From the cell containing the given text, extract its center point as (x, y) coordinate. 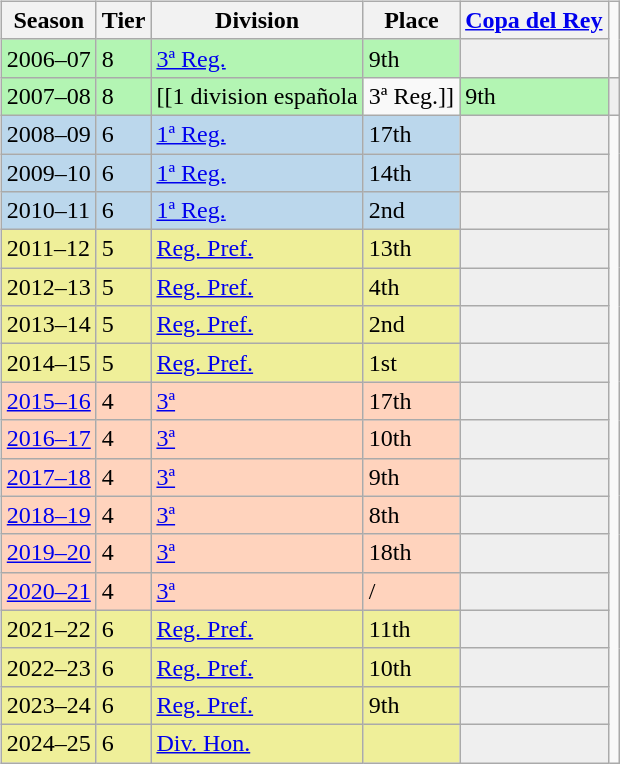
14th (411, 173)
[[1 division española (257, 96)
2010–11 (48, 211)
/ (411, 591)
2012–13 (48, 287)
2014–15 (48, 363)
1st (411, 363)
2021–22 (48, 629)
2015–16 (48, 401)
2024–25 (48, 743)
18th (411, 553)
13th (411, 249)
8th (411, 515)
2016–17 (48, 439)
2020–21 (48, 591)
3ª Reg. (257, 58)
2019–20 (48, 553)
Copa del Rey (534, 20)
Div. Hon. (257, 743)
2023–24 (48, 705)
2007–08 (48, 96)
2008–09 (48, 134)
2022–23 (48, 667)
4th (411, 287)
2017–18 (48, 477)
2011–12 (48, 249)
2009–10 (48, 173)
11th (411, 629)
Season (48, 20)
Tier (124, 20)
3ª Reg.]] (411, 96)
2018–19 (48, 515)
2006–07 (48, 58)
Division (257, 20)
2013–14 (48, 325)
Place (411, 20)
